Find where the given text appears and provide that cell's center as (x, y) coordinate. 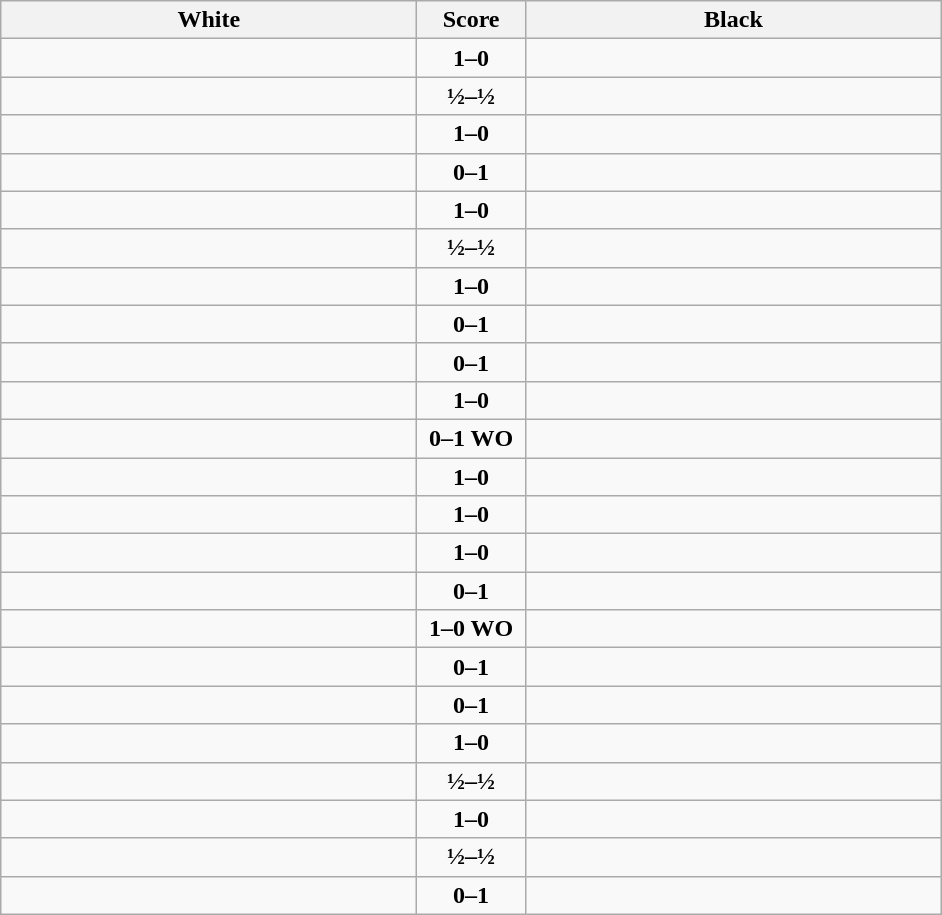
White (209, 20)
0–1 WO (472, 438)
1–0 WO (472, 629)
Black (733, 20)
Score (472, 20)
